Determine the [x, y] coordinate at the center of the cell enclosing the given text.  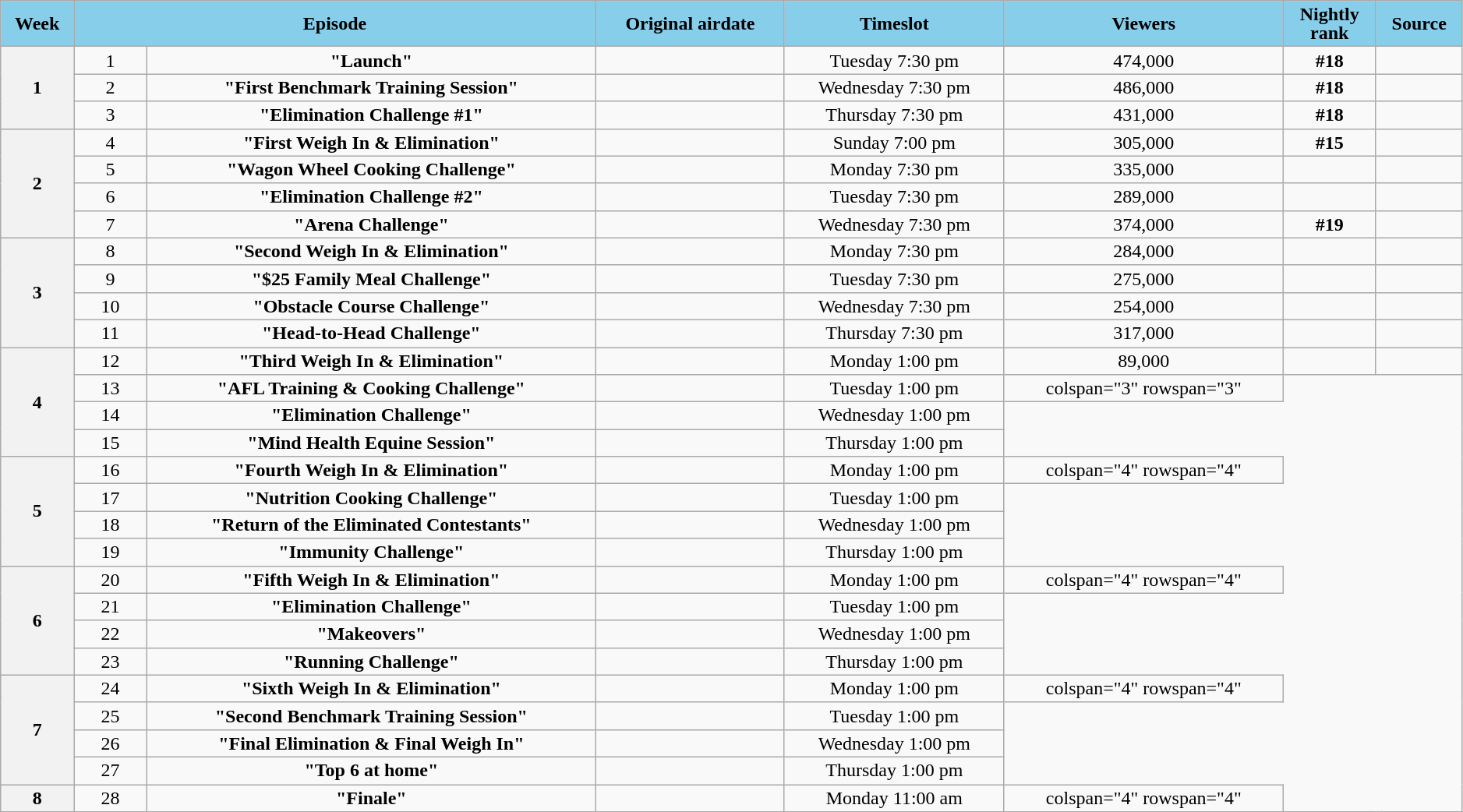
Original airdate [690, 23]
#19 [1330, 224]
9 [111, 279]
25 [111, 715]
Monday 11:00 am [894, 798]
"Finale" [371, 798]
Source [1419, 23]
18 [111, 525]
"Return of the Eliminated Contestants" [371, 525]
335,000 [1143, 170]
15 [111, 443]
431,000 [1143, 115]
"Elimination Challenge #1" [371, 115]
289,000 [1143, 196]
474,000 [1143, 61]
"Elimination Challenge #2" [371, 196]
#15 [1330, 142]
"First Weigh In & Elimination" [371, 142]
Nightlyrank [1330, 23]
254,000 [1143, 305]
305,000 [1143, 142]
28 [111, 798]
"Final Elimination & Final Weigh In" [371, 743]
colspan="3" rowspan="3" [1143, 388]
"Wagon Wheel Cooking Challenge" [371, 170]
89,000 [1143, 362]
21 [111, 606]
Timeslot [894, 23]
20 [111, 580]
"Makeovers" [371, 634]
"First Benchmark Training Session" [371, 87]
22 [111, 634]
"Third Weigh In & Elimination" [371, 362]
275,000 [1143, 279]
"Fifth Weigh In & Elimination" [371, 580]
17 [111, 497]
19 [111, 552]
Sunday 7:00 pm [894, 142]
26 [111, 743]
Week [37, 23]
14 [111, 416]
"Sixth Weigh In & Elimination" [371, 689]
374,000 [1143, 224]
"Arena Challenge" [371, 224]
10 [111, 305]
13 [111, 388]
Episode [335, 23]
284,000 [1143, 251]
27 [111, 770]
"Second Benchmark Training Session" [371, 715]
16 [111, 471]
"Second Weigh In & Elimination" [371, 251]
"Running Challenge" [371, 661]
12 [111, 362]
"$25 Family Meal Challenge" [371, 279]
486,000 [1143, 87]
"Launch" [371, 61]
"Nutrition Cooking Challenge" [371, 497]
"Obstacle Course Challenge" [371, 305]
23 [111, 661]
Viewers [1143, 23]
11 [111, 334]
"AFL Training & Cooking Challenge" [371, 388]
"Mind Health Equine Session" [371, 443]
317,000 [1143, 334]
"Immunity Challenge" [371, 552]
24 [111, 689]
"Top 6 at home" [371, 770]
"Head-to-Head Challenge" [371, 334]
"Fourth Weigh In & Elimination" [371, 471]
